Identify which cell holds the provided text, then report its [x, y] central coordinate. 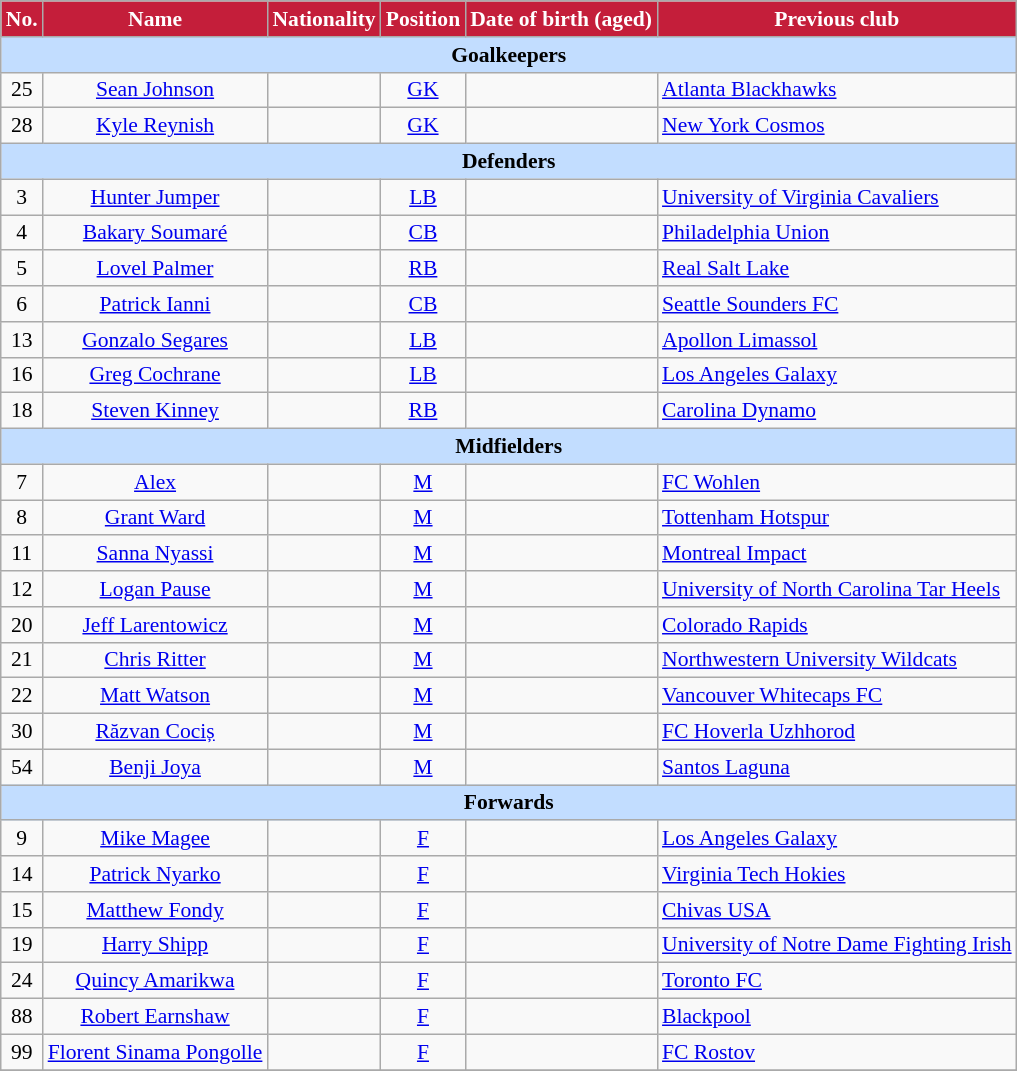
25 [22, 90]
Defenders [509, 162]
Lovel Palmer [156, 269]
No. [22, 19]
Sean Johnson [156, 90]
Patrick Nyarko [156, 874]
Kyle Reynish [156, 126]
18 [22, 411]
99 [22, 1052]
24 [22, 981]
Name [156, 19]
19 [22, 945]
Montreal Impact [837, 554]
Forwards [509, 803]
Tottenham Hotspur [837, 518]
FC Hoverla Uzhhorod [837, 732]
Previous club [837, 19]
Atlanta Blackhawks [837, 90]
5 [22, 269]
Sanna Nyassi [156, 554]
4 [22, 233]
Matthew Fondy [156, 910]
Florent Sinama Pongolle [156, 1052]
Carolina Dynamo [837, 411]
21 [22, 660]
13 [22, 340]
Matt Watson [156, 696]
88 [22, 1017]
Hunter Jumper [156, 197]
Harry Shipp [156, 945]
Goalkeepers [509, 55]
FC Wohlen [837, 482]
Patrick Ianni [156, 304]
Benji Joya [156, 767]
University of Notre Dame Fighting Irish [837, 945]
16 [22, 375]
Toronto FC [837, 981]
30 [22, 732]
Nationality [324, 19]
Bakary Soumaré [156, 233]
Colorado Rapids [837, 625]
Răzvan Cociș [156, 732]
New York Cosmos [837, 126]
8 [22, 518]
University of Virginia Cavaliers [837, 197]
54 [22, 767]
Alex [156, 482]
Logan Pause [156, 589]
9 [22, 839]
Date of birth (aged) [561, 19]
11 [22, 554]
Robert Earnshaw [156, 1017]
Grant Ward [156, 518]
28 [22, 126]
Gonzalo Segares [156, 340]
12 [22, 589]
University of North Carolina Tar Heels [837, 589]
Real Salt Lake [837, 269]
Steven Kinney [156, 411]
Philadelphia Union [837, 233]
20 [22, 625]
Position [423, 19]
Quincy Amarikwa [156, 981]
3 [22, 197]
FC Rostov [837, 1052]
Blackpool [837, 1017]
Northwestern University Wildcats [837, 660]
Midfielders [509, 447]
Virginia Tech Hokies [837, 874]
Jeff Larentowicz [156, 625]
Mike Magee [156, 839]
6 [22, 304]
Chivas USA [837, 910]
7 [22, 482]
14 [22, 874]
Santos Laguna [837, 767]
Greg Cochrane [156, 375]
Chris Ritter [156, 660]
15 [22, 910]
Seattle Sounders FC [837, 304]
22 [22, 696]
Apollon Limassol [837, 340]
Vancouver Whitecaps FC [837, 696]
